Provide the [X, Y] coordinate of the cell's center where the given text is located.  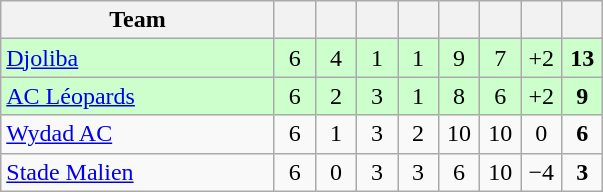
−4 [542, 172]
13 [582, 58]
Djoliba [138, 58]
Wydad AC [138, 134]
4 [336, 58]
7 [500, 58]
AC Léopards [138, 96]
Team [138, 20]
8 [460, 96]
Stade Malien [138, 172]
